Find where the given text appears and provide that cell's center as [x, y] coordinate. 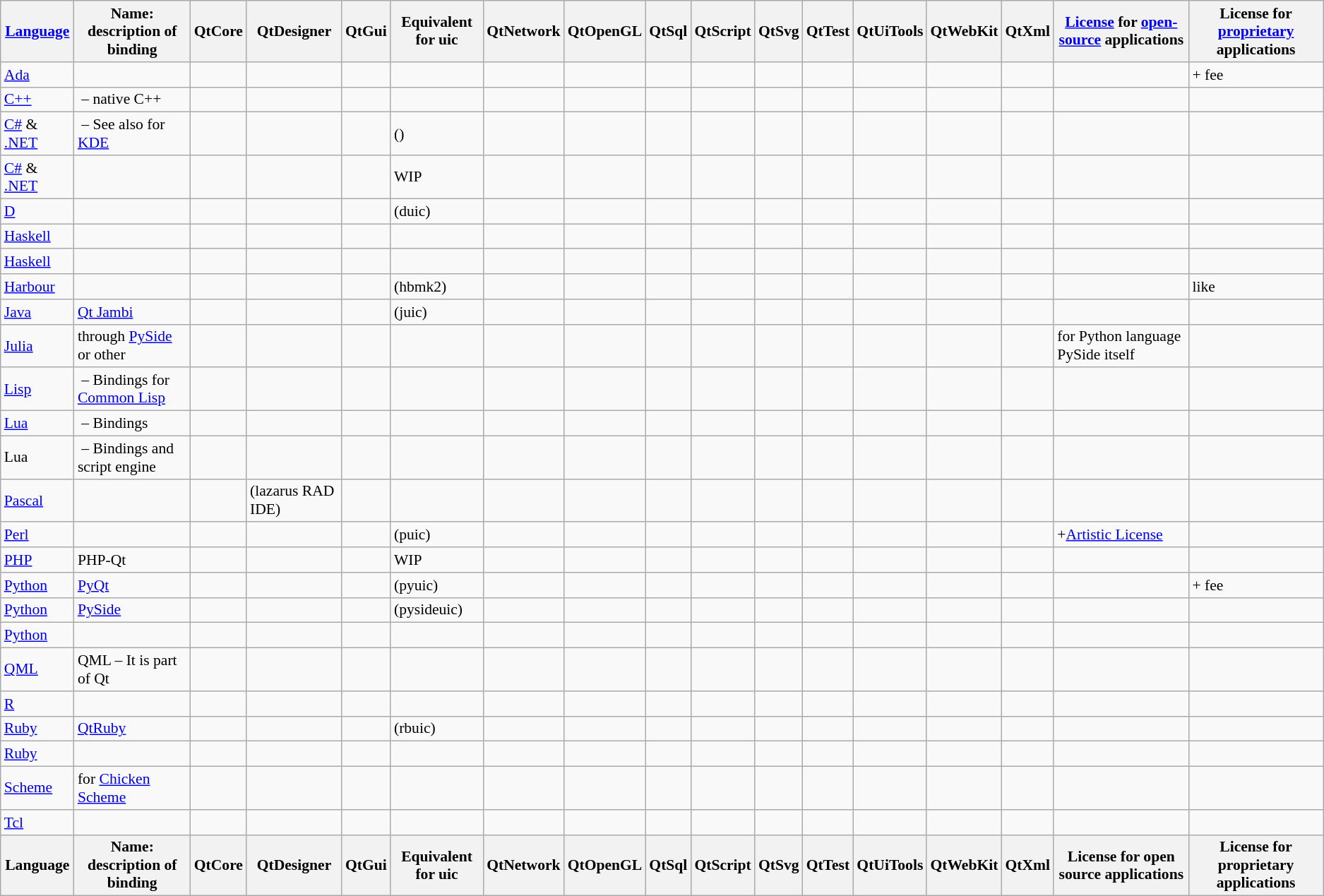
PHP [37, 560]
R [37, 704]
Ada [37, 75]
Java [37, 312]
License for open source applications [1121, 866]
for Python language PySide itself [1121, 346]
(lazarus RAD IDE) [294, 500]
Julia [37, 346]
C++ [37, 100]
(rbuic) [436, 729]
for Chicken Scheme [133, 788]
through PySide or other [133, 346]
– Bindings [133, 424]
QML [37, 669]
(pyuic) [436, 585]
QtRuby [133, 729]
(puic) [436, 535]
– native C++ [133, 100]
like [1256, 287]
(juic) [436, 312]
PyQt [133, 585]
QML – It is part of Qt [133, 669]
Qt Jambi [133, 312]
License for open-source applications [1121, 31]
(pysideuic) [436, 610]
– See also for KDE [133, 134]
Perl [37, 535]
() [436, 134]
PySide [133, 610]
+Artistic License [1121, 535]
Lisp [37, 390]
Scheme [37, 788]
Pascal [37, 500]
D [37, 211]
Tcl [37, 823]
(duic) [436, 211]
Harbour [37, 287]
PHP-Qt [133, 560]
– Bindings for Common Lisp [133, 390]
(hbmk2) [436, 287]
– Bindings and script engine [133, 458]
